From the cell containing the given text, extract its center point as (x, y) coordinate. 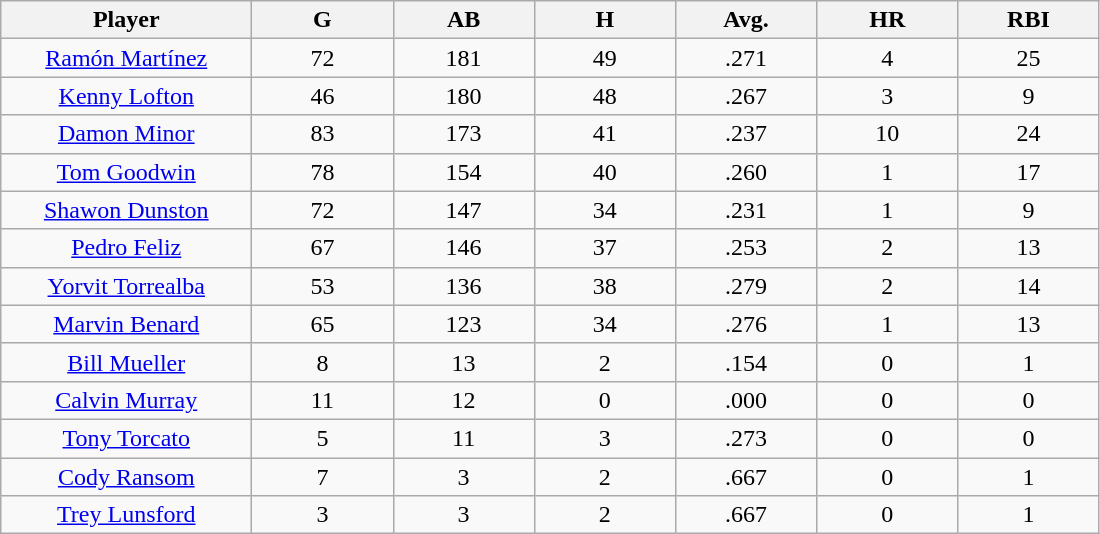
Trey Lunsford (126, 515)
Bill Mueller (126, 362)
.237 (746, 134)
38 (604, 286)
123 (464, 324)
146 (464, 248)
.267 (746, 96)
67 (322, 248)
154 (464, 172)
Shawon Dunston (126, 210)
.154 (746, 362)
180 (464, 96)
14 (1028, 286)
48 (604, 96)
4 (888, 58)
RBI (1028, 20)
83 (322, 134)
Yorvit Torrealba (126, 286)
Cody Ransom (126, 477)
8 (322, 362)
Avg. (746, 20)
Pedro Feliz (126, 248)
HR (888, 20)
78 (322, 172)
25 (1028, 58)
.271 (746, 58)
49 (604, 58)
Marvin Benard (126, 324)
.273 (746, 438)
46 (322, 96)
Calvin Murray (126, 400)
Tom Goodwin (126, 172)
AB (464, 20)
.000 (746, 400)
Tony Torcato (126, 438)
136 (464, 286)
24 (1028, 134)
H (604, 20)
53 (322, 286)
147 (464, 210)
G (322, 20)
.260 (746, 172)
.276 (746, 324)
37 (604, 248)
Kenny Lofton (126, 96)
Player (126, 20)
41 (604, 134)
Damon Minor (126, 134)
12 (464, 400)
.253 (746, 248)
65 (322, 324)
181 (464, 58)
.279 (746, 286)
17 (1028, 172)
173 (464, 134)
40 (604, 172)
.231 (746, 210)
10 (888, 134)
Ramón Martínez (126, 58)
7 (322, 477)
5 (322, 438)
